Output the [x, y] coordinate of the center of the cell containing the given text.  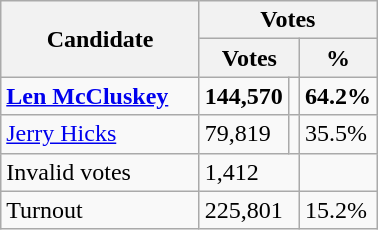
15.2% [338, 210]
Jerry Hicks [100, 134]
225,801 [249, 210]
Turnout [100, 210]
Len McCluskey [100, 96]
Invalid votes [100, 172]
Candidate [100, 39]
64.2% [338, 96]
% [338, 58]
144,570 [244, 96]
79,819 [244, 134]
35.5% [338, 134]
1,412 [249, 172]
